Search for the cell housing the specified text and yield its (x, y) center coordinate. 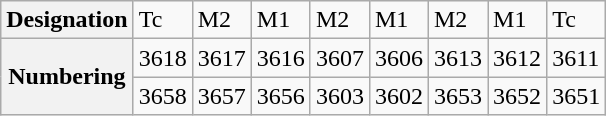
3617 (222, 58)
3616 (280, 58)
3657 (222, 96)
3607 (340, 58)
3603 (340, 96)
Numbering (67, 77)
3606 (398, 58)
3653 (458, 96)
3652 (518, 96)
3611 (576, 58)
3656 (280, 96)
3602 (398, 96)
3618 (162, 58)
3612 (518, 58)
3658 (162, 96)
3651 (576, 96)
Designation (67, 20)
3613 (458, 58)
